Determine the [x, y] coordinate at the center of the cell enclosing the given text.  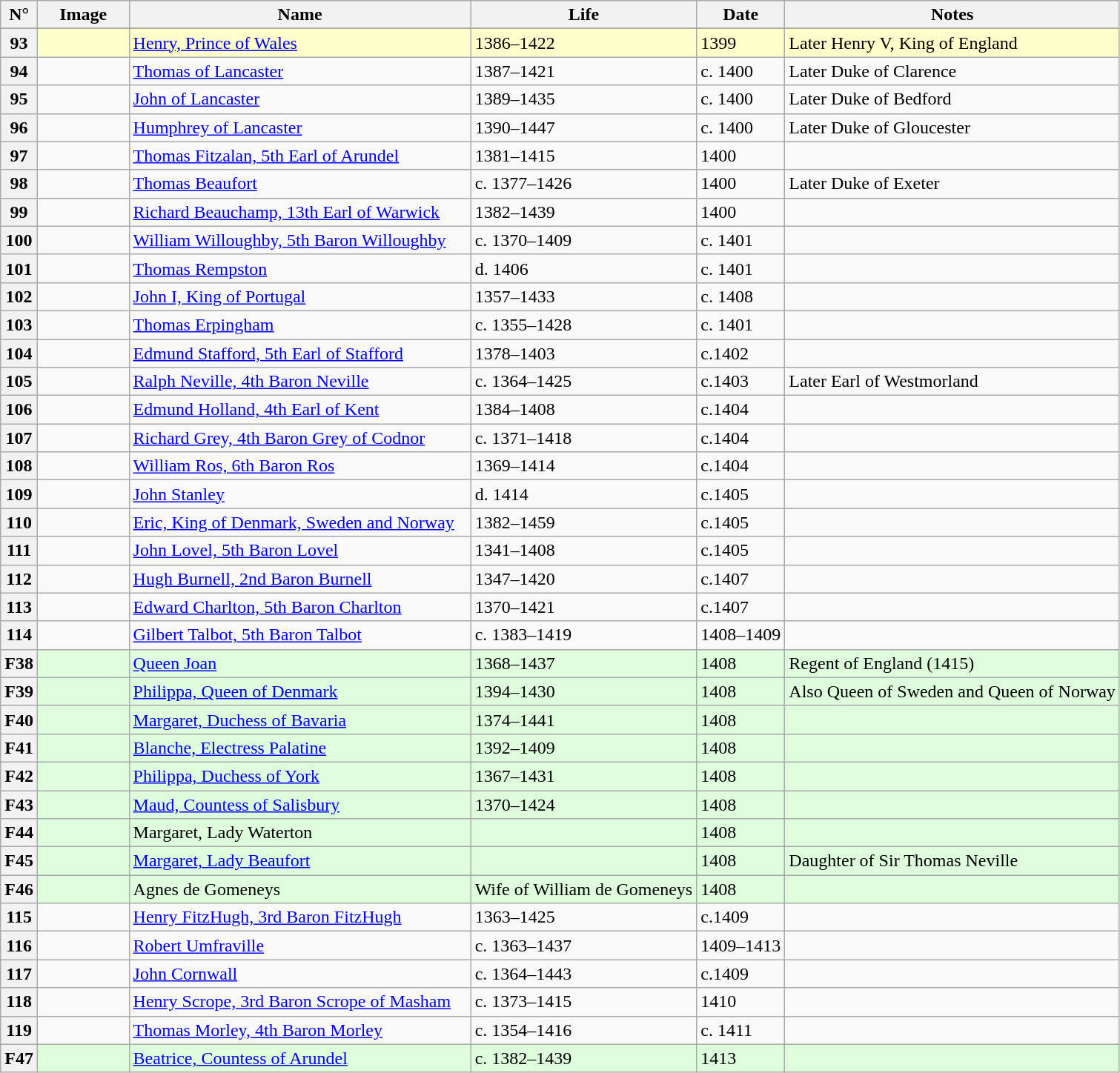
Later Earl of Westmorland [952, 382]
Later Duke of Clarence [952, 71]
Later Duke of Bedford [952, 99]
Thomas Beaufort [299, 184]
Later Duke of Exeter [952, 184]
F45 [19, 861]
Thomas Rempston [299, 268]
1368–1437 [584, 663]
Eric, King of Denmark, Sweden and Norway [299, 522]
104 [19, 353]
c. 1373–1415 [584, 1002]
c. 1364–1425 [584, 382]
Also Queen of Sweden and Queen of Norway [952, 691]
1378–1403 [584, 353]
1369–1414 [584, 466]
1341–1408 [584, 551]
Later Duke of Gloucester [952, 127]
John of Lancaster [299, 99]
Hugh Burnell, 2nd Baron Burnell [299, 579]
1392–1409 [584, 748]
c. 1377–1426 [584, 184]
F41 [19, 748]
Henry FitzHugh, 3rd Baron FitzHugh [299, 917]
Henry Scrope, 3rd Baron Scrope of Masham [299, 1002]
John Lovel, 5th Baron Lovel [299, 551]
F42 [19, 776]
Thomas Fitzalan, 5th Earl of Arundel [299, 156]
Edmund Stafford, 5th Earl of Stafford [299, 353]
110 [19, 522]
Notes [952, 15]
1370–1421 [584, 607]
d. 1414 [584, 494]
c.1402 [741, 353]
F47 [19, 1058]
Life [584, 15]
1367–1431 [584, 776]
N° [19, 15]
1382–1439 [584, 212]
F46 [19, 889]
101 [19, 268]
Richard Grey, 4th Baron Grey of Codnor [299, 438]
115 [19, 917]
Image [83, 15]
111 [19, 551]
Edmund Holland, 4th Earl of Kent [299, 410]
1410 [741, 1002]
Humphrey of Lancaster [299, 127]
1347–1420 [584, 579]
Name [299, 15]
c. 1382–1439 [584, 1058]
1374–1441 [584, 720]
1357–1433 [584, 296]
93 [19, 43]
1387–1421 [584, 71]
Edward Charlton, 5th Baron Charlton [299, 607]
1390–1447 [584, 127]
102 [19, 296]
114 [19, 635]
d. 1406 [584, 268]
c. 1370–1409 [584, 240]
112 [19, 579]
1370–1424 [584, 804]
John Stanley [299, 494]
117 [19, 974]
1389–1435 [584, 99]
Regent of England (1415) [952, 663]
Margaret, Lady Beaufort [299, 861]
Maud, Countess of Salisbury [299, 804]
116 [19, 946]
Blanche, Electress Palatine [299, 748]
Philippa, Queen of Denmark [299, 691]
F38 [19, 663]
Gilbert Talbot, 5th Baron Talbot [299, 635]
John I, King of Portugal [299, 296]
97 [19, 156]
118 [19, 1002]
1394–1430 [584, 691]
Richard Beauchamp, 13th Earl of Warwick [299, 212]
105 [19, 382]
c. 1408 [741, 296]
William Ros, 6th Baron Ros [299, 466]
c. 1383–1419 [584, 635]
Queen Joan [299, 663]
95 [19, 99]
98 [19, 184]
119 [19, 1030]
F40 [19, 720]
Daughter of Sir Thomas Neville [952, 861]
107 [19, 438]
Margaret, Duchess of Bavaria [299, 720]
99 [19, 212]
c.1403 [741, 382]
Henry, Prince of Wales [299, 43]
Wife of William de Gomeneys [584, 889]
c. 1371–1418 [584, 438]
F43 [19, 804]
Robert Umfraville [299, 946]
1384–1408 [584, 410]
Thomas of Lancaster [299, 71]
Beatrice, Countess of Arundel [299, 1058]
Later Henry V, King of England [952, 43]
F44 [19, 833]
1399 [741, 43]
108 [19, 466]
c. 1354–1416 [584, 1030]
103 [19, 325]
John Cornwall [299, 974]
1363–1425 [584, 917]
c. 1411 [741, 1030]
106 [19, 410]
Philippa, Duchess of York [299, 776]
William Willoughby, 5th Baron Willoughby [299, 240]
Date [741, 15]
1408–1409 [741, 635]
c. 1355–1428 [584, 325]
109 [19, 494]
1386–1422 [584, 43]
1413 [741, 1058]
113 [19, 607]
100 [19, 240]
Ralph Neville, 4th Baron Neville [299, 382]
c. 1363–1437 [584, 946]
Thomas Morley, 4th Baron Morley [299, 1030]
1381–1415 [584, 156]
96 [19, 127]
94 [19, 71]
1382–1459 [584, 522]
Thomas Erpingham [299, 325]
F39 [19, 691]
c. 1364–1443 [584, 974]
Margaret, Lady Waterton [299, 833]
Agnes de Gomeneys [299, 889]
1409–1413 [741, 946]
